Scan for the cell matching the given text and deliver its (X, Y) coordinate at center. 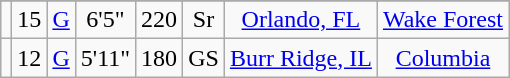
Columbia (442, 58)
Sr (204, 20)
220 (160, 20)
180 (160, 58)
6'5" (105, 20)
GS (204, 58)
Orlando, FL (300, 20)
Wake Forest (442, 20)
5'11" (105, 58)
12 (30, 58)
15 (30, 20)
Burr Ridge, IL (300, 58)
